Detect which cell encompasses the target text, then output its (X, Y) center coordinate. 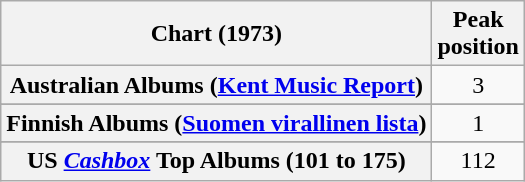
Chart (1973) (216, 34)
112 (478, 161)
Finnish Albums (Suomen virallinen lista) (216, 123)
1 (478, 123)
US Cashbox Top Albums (101 to 175) (216, 161)
Australian Albums (Kent Music Report) (216, 85)
3 (478, 85)
Peakposition (478, 34)
